Provide the (X, Y) coordinate of the cell's center where the given text is located.  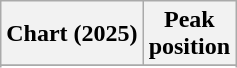
Chart (2025) (72, 34)
Peakposition (189, 34)
